Determine the (x, y) coordinate at the center of the cell enclosing the given text.  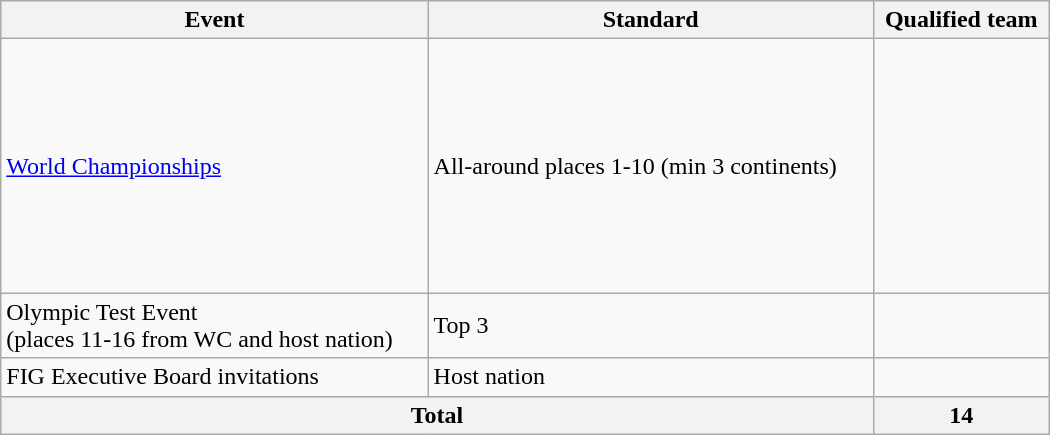
Event (214, 20)
Qualified team (961, 20)
Standard (650, 20)
Top 3 (650, 326)
Total (438, 415)
All-around places 1-10 (min 3 continents) (650, 166)
World Championships (214, 166)
FIG Executive Board invitations (214, 377)
Host nation (650, 377)
Olympic Test Event(places 11-16 from WC and host nation) (214, 326)
14 (961, 415)
